From the cell containing the given text, extract its center point as [x, y] coordinate. 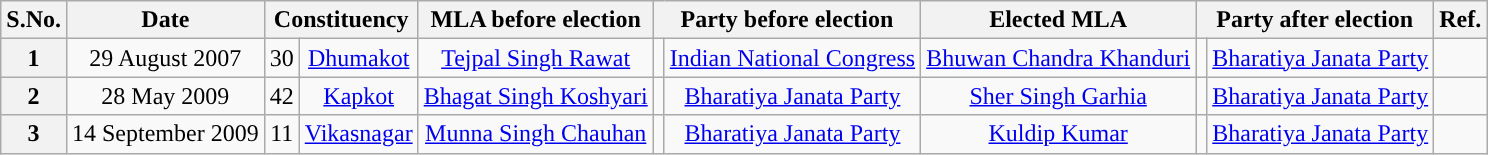
2 [34, 96]
28 May 2009 [165, 96]
Party before election [786, 20]
Date [165, 20]
42 [282, 96]
Constituency [341, 20]
29 August 2007 [165, 58]
14 September 2009 [165, 134]
Kapkot [358, 96]
MLA before election [536, 20]
Dhumakot [358, 58]
11 [282, 134]
Kuldip Kumar [1058, 134]
Elected MLA [1058, 20]
Party after election [1315, 20]
1 [34, 58]
Bhuwan Chandra Khanduri [1058, 58]
S.No. [34, 20]
Indian National Congress [792, 58]
3 [34, 134]
Munna Singh Chauhan [536, 134]
Bhagat Singh Koshyari [536, 96]
30 [282, 58]
Vikasnagar [358, 134]
Sher Singh Garhia [1058, 96]
Ref. [1460, 20]
Tejpal Singh Rawat [536, 58]
